Locate the cell with the specified text and output its (x, y) center coordinate. 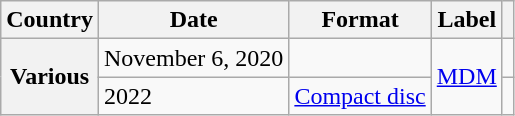
Label (466, 20)
MDM (466, 77)
Various (50, 77)
2022 (193, 96)
Date (193, 20)
Compact disc (360, 96)
Format (360, 20)
Country (50, 20)
November 6, 2020 (193, 58)
